Search for the cell housing the specified text and yield its [x, y] center coordinate. 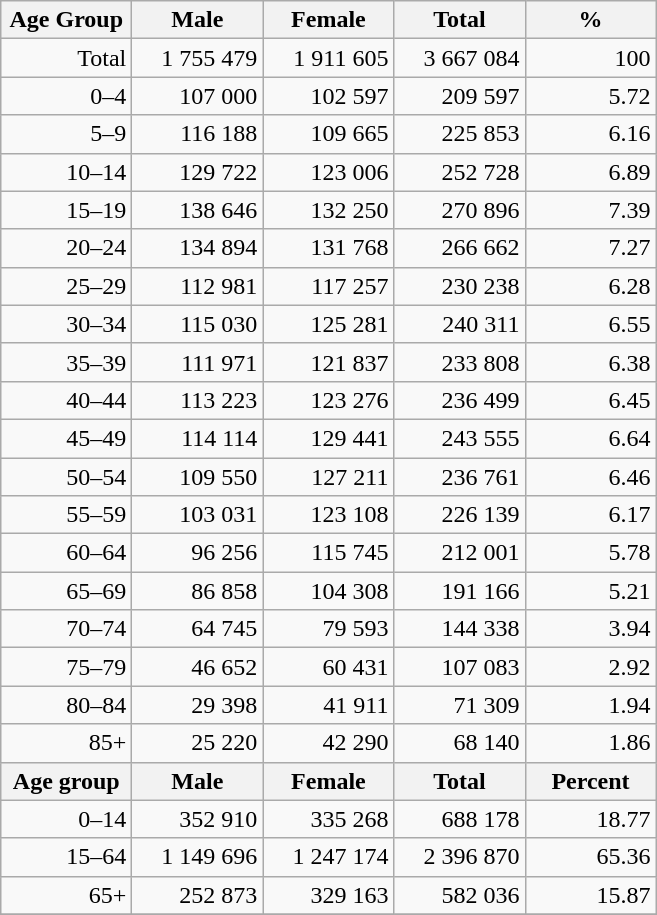
15.87 [590, 895]
6.16 [590, 134]
129 441 [328, 438]
138 646 [198, 210]
3.94 [590, 629]
1.86 [590, 743]
115 745 [328, 553]
111 971 [198, 362]
134 894 [198, 248]
6.38 [590, 362]
6.89 [590, 172]
41 911 [328, 705]
116 188 [198, 134]
70–74 [66, 629]
46 652 [198, 667]
103 031 [198, 515]
25–29 [66, 286]
5–9 [66, 134]
113 223 [198, 400]
352 910 [198, 819]
79 593 [328, 629]
233 808 [460, 362]
1 247 174 [328, 857]
266 662 [460, 248]
132 250 [328, 210]
40–44 [66, 400]
96 256 [198, 553]
6.46 [590, 477]
123 276 [328, 400]
252 873 [198, 895]
65–69 [66, 591]
18.77 [590, 819]
50–54 [66, 477]
102 597 [328, 96]
45–49 [66, 438]
212 001 [460, 553]
30–34 [66, 324]
191 166 [460, 591]
Percent [590, 781]
0–4 [66, 96]
230 238 [460, 286]
109 550 [198, 477]
42 290 [328, 743]
6.45 [590, 400]
6.64 [590, 438]
1 149 696 [198, 857]
127 211 [328, 477]
7.39 [590, 210]
1.94 [590, 705]
10–14 [66, 172]
55–59 [66, 515]
1 755 479 [198, 58]
123 108 [328, 515]
104 308 [328, 591]
125 281 [328, 324]
6.55 [590, 324]
123 006 [328, 172]
35–39 [66, 362]
75–79 [66, 667]
243 555 [460, 438]
0–14 [66, 819]
2 396 870 [460, 857]
2.92 [590, 667]
71 309 [460, 705]
121 837 [328, 362]
20–24 [66, 248]
68 140 [460, 743]
100 [590, 58]
86 858 [198, 591]
15–64 [66, 857]
6.28 [590, 286]
80–84 [66, 705]
131 768 [328, 248]
65+ [66, 895]
5.21 [590, 591]
225 853 [460, 134]
129 722 [198, 172]
% [590, 20]
107 000 [198, 96]
25 220 [198, 743]
1 911 605 [328, 58]
29 398 [198, 705]
15–19 [66, 210]
226 139 [460, 515]
582 036 [460, 895]
107 083 [460, 667]
236 761 [460, 477]
5.72 [590, 96]
335 268 [328, 819]
60 431 [328, 667]
6.17 [590, 515]
109 665 [328, 134]
60–64 [66, 553]
85+ [66, 743]
65.36 [590, 857]
209 597 [460, 96]
144 338 [460, 629]
5.78 [590, 553]
236 499 [460, 400]
Age Group [66, 20]
114 114 [198, 438]
Age group [66, 781]
117 257 [328, 286]
115 030 [198, 324]
252 728 [460, 172]
329 163 [328, 895]
64 745 [198, 629]
688 178 [460, 819]
3 667 084 [460, 58]
270 896 [460, 210]
7.27 [590, 248]
240 311 [460, 324]
112 981 [198, 286]
